Return the [x, y] coordinate for the center point of the cell that contains the specified text.  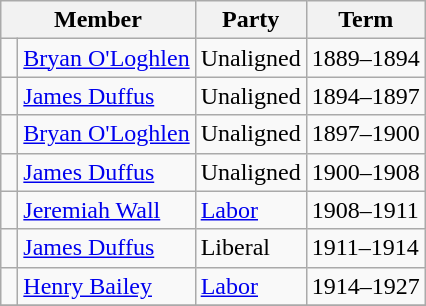
1897–1900 [366, 134]
Term [366, 20]
1889–1894 [366, 58]
1900–1908 [366, 172]
1908–1911 [366, 210]
Member [98, 20]
1911–1914 [366, 248]
Party [250, 20]
Henry Bailey [106, 286]
1914–1927 [366, 286]
1894–1897 [366, 96]
Jeremiah Wall [106, 210]
Liberal [250, 248]
